Locate the cell with the specified text and output its [X, Y] center coordinate. 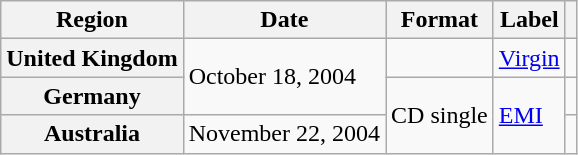
United Kingdom [92, 58]
CD single [440, 115]
Virgin [529, 58]
Format [440, 20]
Germany [92, 96]
EMI [529, 115]
Date [284, 20]
Australia [92, 134]
Label [529, 20]
November 22, 2004 [284, 134]
Region [92, 20]
October 18, 2004 [284, 77]
